Capture the cell that displays the provided text and extract its [X, Y] central coordinate. 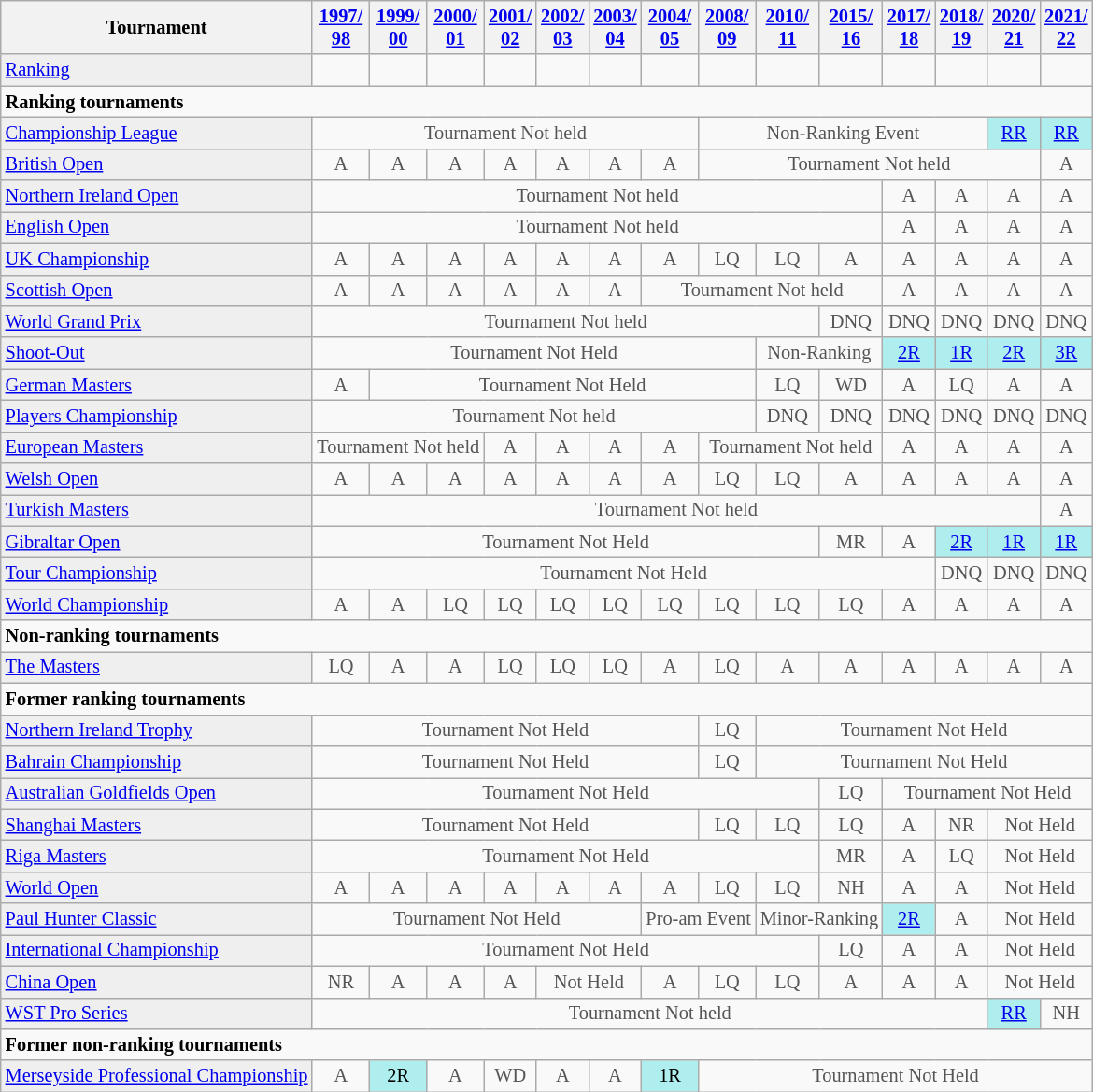
1997/98 [340, 27]
World Championship [157, 604]
Northern Ireland Trophy [157, 730]
Riga Masters [157, 856]
Former ranking tournaments [547, 699]
2003/04 [615, 27]
Gibraltar Open [157, 542]
Welsh Open [157, 479]
World Open [157, 887]
European Masters [157, 447]
2002/03 [562, 27]
Scottish Open [157, 291]
Minor-Ranking [819, 919]
Ranking tournaments [547, 102]
1999/00 [398, 27]
Shanghai Masters [157, 825]
2018/19 [961, 27]
China Open [157, 982]
2004/05 [669, 27]
3R [1066, 353]
Tour Championship [157, 573]
World Grand Prix [157, 321]
Non-Ranking Event [844, 133]
2000/01 [456, 27]
Shoot-Out [157, 353]
International Championship [157, 950]
Bahrain Championship [157, 761]
British Open [157, 164]
Australian Goldfields Open [157, 793]
WST Pro Series [157, 1014]
German Masters [157, 385]
2015/16 [851, 27]
Non-Ranking [819, 353]
Non-ranking tournaments [547, 636]
Former non-ranking tournaments [547, 1044]
Championship League [157, 133]
Players Championship [157, 416]
UK Championship [157, 259]
2001/02 [510, 27]
Ranking [157, 70]
English Open [157, 227]
The Masters [157, 667]
Turkish Masters [157, 510]
2008/09 [727, 27]
Merseyside Professional Championship [157, 1076]
2020/21 [1014, 27]
2017/18 [909, 27]
Pro-am Event [698, 919]
Tournament [157, 27]
Paul Hunter Classic [157, 919]
2010/11 [788, 27]
Northern Ireland Open [157, 196]
2021/22 [1066, 27]
